Return the (x, y) coordinate for the center point of the cell that contains the specified text.  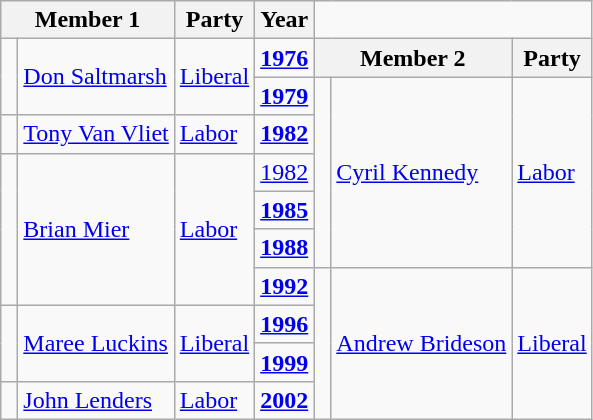
1985 (284, 210)
2002 (284, 400)
Andrew Brideson (422, 343)
1979 (284, 96)
Cyril Kennedy (422, 172)
1992 (284, 286)
1996 (284, 324)
Don Saltmarsh (96, 77)
John Lenders (96, 400)
Member 2 (413, 58)
1999 (284, 362)
Maree Luckins (96, 343)
1988 (284, 248)
Member 1 (88, 20)
Tony Van Vliet (96, 134)
1976 (284, 58)
Year (284, 20)
Brian Mier (96, 229)
